Find where the given text appears and provide that cell's center as [X, Y] coordinate. 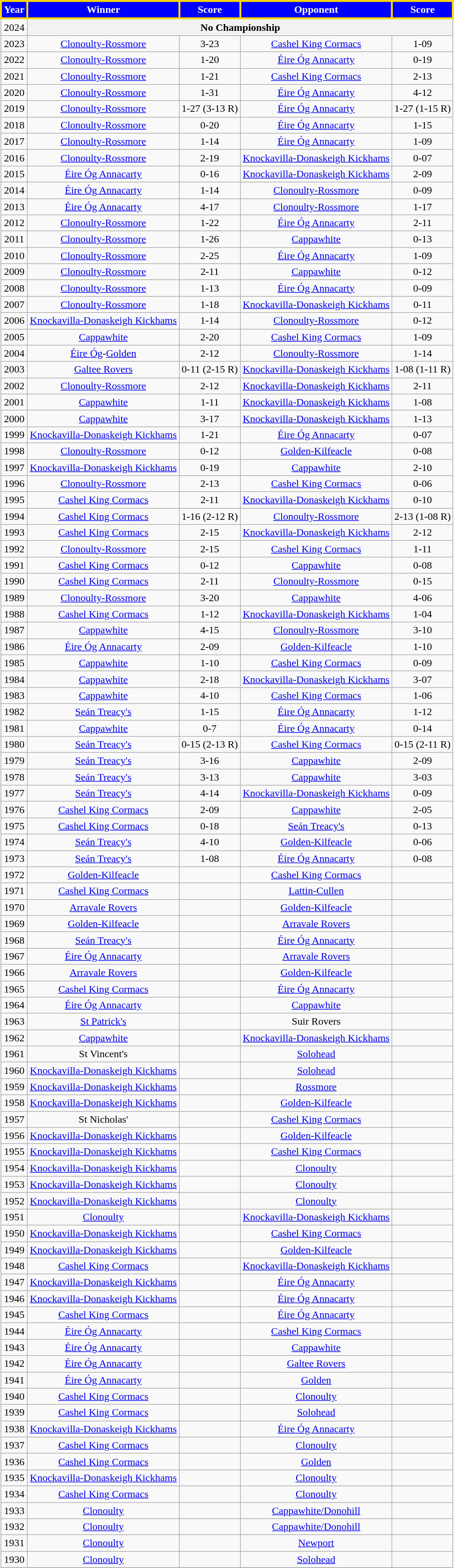
1965 [14, 989]
4-12 [423, 92]
1993 [14, 533]
0-11 (2-15 R) [210, 370]
1937 [14, 1445]
1934 [14, 1494]
1935 [14, 1478]
1956 [14, 1136]
2005 [14, 337]
1-17 [423, 207]
2018 [14, 125]
0-18 [210, 826]
1991 [14, 565]
1-31 [210, 92]
4-14 [210, 793]
1994 [14, 516]
0-16 [210, 174]
1989 [14, 598]
4-17 [210, 207]
2-25 [210, 256]
St Nicholas' [103, 1119]
2-20 [210, 337]
0-14 [423, 728]
2012 [14, 223]
1-16 (2-12 R) [210, 516]
1961 [14, 1054]
2011 [14, 239]
0-20 [210, 125]
1996 [14, 484]
1957 [14, 1119]
1958 [14, 1103]
2020 [14, 92]
2022 [14, 60]
1990 [14, 581]
0-15 (2-11 R) [423, 745]
1-27 (1-15 R) [423, 109]
1933 [14, 1510]
1959 [14, 1087]
4-06 [423, 598]
1932 [14, 1527]
2-19 [210, 158]
3-23 [210, 44]
1979 [14, 761]
1986 [14, 647]
2019 [14, 109]
2010 [14, 256]
2001 [14, 402]
1960 [14, 1070]
1972 [14, 875]
1962 [14, 1038]
1939 [14, 1413]
1973 [14, 859]
1981 [14, 728]
Lattin-Cullen [316, 891]
Rossmore [316, 1087]
Winner [103, 9]
1992 [14, 549]
1983 [14, 695]
2008 [14, 288]
1946 [14, 1299]
Newport [316, 1543]
2002 [14, 386]
0-11 [423, 304]
1938 [14, 1429]
2003 [14, 370]
1952 [14, 1201]
1-06 [423, 695]
0-7 [210, 728]
1-26 [210, 239]
1997 [14, 467]
1-08 (1-11 R) [423, 370]
3-17 [210, 418]
1940 [14, 1396]
1-18 [210, 304]
1-22 [210, 223]
1-04 [423, 614]
Éire Óg-Golden [103, 353]
2016 [14, 158]
3-10 [423, 630]
1948 [14, 1266]
1968 [14, 940]
1947 [14, 1282]
1974 [14, 842]
4-15 [210, 630]
2006 [14, 321]
1945 [14, 1315]
1936 [14, 1461]
1975 [14, 826]
2024 [14, 27]
1944 [14, 1331]
1931 [14, 1543]
1963 [14, 1022]
2007 [14, 304]
Year [14, 9]
2015 [14, 174]
1950 [14, 1233]
1966 [14, 972]
1943 [14, 1347]
1969 [14, 924]
0-15 [423, 581]
3-16 [210, 761]
1995 [14, 500]
1985 [14, 663]
No Championship [240, 27]
1951 [14, 1217]
1988 [14, 614]
2000 [14, 418]
3-07 [423, 679]
2017 [14, 141]
1942 [14, 1364]
1999 [14, 435]
1954 [14, 1168]
1-27 (3-13 R) [210, 109]
2-18 [210, 679]
1967 [14, 956]
2014 [14, 190]
1987 [14, 630]
2-10 [423, 467]
1980 [14, 745]
2004 [14, 353]
3-20 [210, 598]
2013 [14, 207]
1964 [14, 1005]
2023 [14, 44]
2-05 [423, 810]
3-13 [210, 777]
1982 [14, 712]
St Vincent's [103, 1054]
0-15 (2-13 R) [210, 745]
1949 [14, 1250]
1977 [14, 793]
0-10 [423, 500]
1971 [14, 891]
St Patrick's [103, 1022]
2021 [14, 76]
2-13 (1-08 R) [423, 516]
1984 [14, 679]
1998 [14, 451]
2009 [14, 272]
3-03 [423, 777]
1970 [14, 907]
Suir Rovers [316, 1022]
1978 [14, 777]
1976 [14, 810]
1-20 [210, 60]
1953 [14, 1184]
Opponent [316, 9]
1930 [14, 1559]
1941 [14, 1380]
1955 [14, 1152]
